Search for the cell housing the specified text and yield its (x, y) center coordinate. 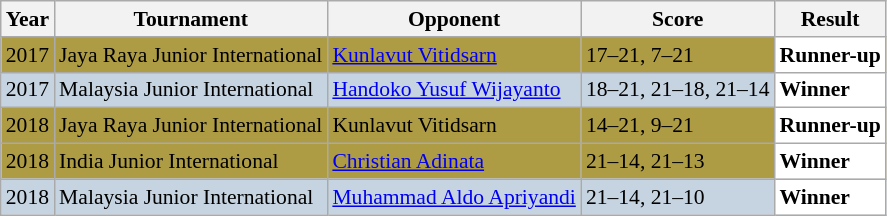
Tournament (190, 19)
Handoko Yusuf Wijayanto (454, 90)
Opponent (454, 19)
Muhammad Aldo Apriyandi (454, 197)
Christian Adinata (454, 162)
17–21, 7–21 (678, 55)
14–21, 9–21 (678, 126)
Result (830, 19)
18–21, 21–18, 21–14 (678, 90)
21–14, 21–13 (678, 162)
India Junior International (190, 162)
Score (678, 19)
Year (28, 19)
21–14, 21–10 (678, 197)
